Find where the given text appears and provide that cell's center as [x, y] coordinate. 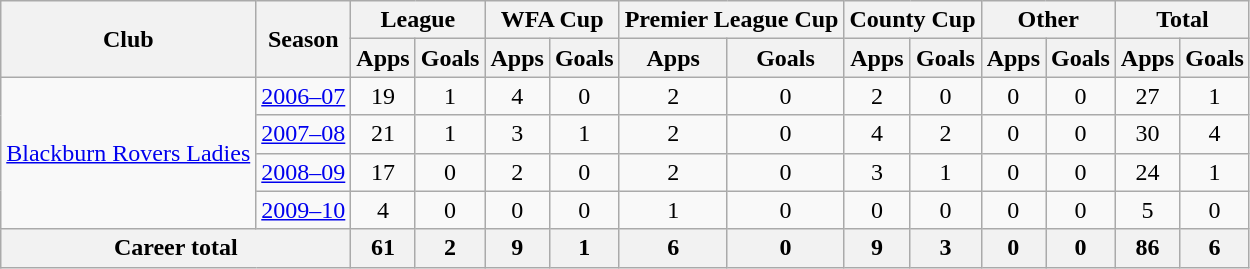
WFA Cup [552, 20]
2009–10 [304, 210]
24 [1147, 172]
League [418, 20]
2008–09 [304, 172]
17 [383, 172]
2007–08 [304, 134]
Premier League Cup [732, 20]
Total [1182, 20]
21 [383, 134]
27 [1147, 96]
Club [128, 39]
2006–07 [304, 96]
Other [1048, 20]
Blackburn Rovers Ladies [128, 153]
61 [383, 248]
86 [1147, 248]
Season [304, 39]
Career total [176, 248]
30 [1147, 134]
5 [1147, 210]
19 [383, 96]
County Cup [912, 20]
